For the text-containing cell, return its midpoint in [x, y] coordinate format. 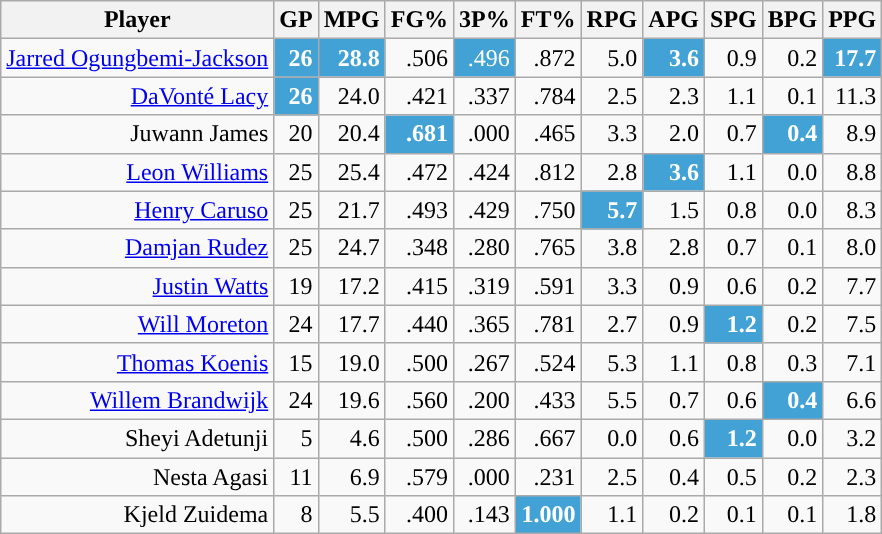
8.9 [852, 134]
5.3 [612, 362]
28.8 [352, 58]
Will Moreton [138, 324]
.781 [548, 324]
24.7 [352, 248]
.506 [419, 58]
8 [296, 515]
.231 [548, 477]
.424 [485, 172]
Thomas Koenis [138, 362]
19.0 [352, 362]
Kjeld Zuidema [138, 515]
.429 [485, 210]
.472 [419, 172]
7.1 [852, 362]
RPG [612, 20]
25.4 [352, 172]
21.7 [352, 210]
.440 [419, 324]
Sheyi Adetunji [138, 438]
1.000 [548, 515]
3P% [485, 20]
2.7 [612, 324]
24.0 [352, 96]
8.8 [852, 172]
19 [296, 286]
.872 [548, 58]
.465 [548, 134]
.750 [548, 210]
.681 [419, 134]
.591 [548, 286]
.765 [548, 248]
.579 [419, 477]
8.3 [852, 210]
20.4 [352, 134]
.267 [485, 362]
0.5 [734, 477]
FG% [419, 20]
.433 [548, 400]
7.5 [852, 324]
15 [296, 362]
17.2 [352, 286]
3.8 [612, 248]
19.6 [352, 400]
0.3 [792, 362]
BPG [792, 20]
.319 [485, 286]
GP [296, 20]
.337 [485, 96]
.348 [419, 248]
.365 [485, 324]
.200 [485, 400]
7.7 [852, 286]
1.8 [852, 515]
.415 [419, 286]
Damjan Rudez [138, 248]
11 [296, 477]
.812 [548, 172]
.496 [485, 58]
.421 [419, 96]
20 [296, 134]
6.6 [852, 400]
1.5 [674, 210]
.280 [485, 248]
PPG [852, 20]
.400 [419, 515]
5.7 [612, 210]
Willem Brandwijk [138, 400]
4.6 [352, 438]
APG [674, 20]
11.3 [852, 96]
FT% [548, 20]
.560 [419, 400]
SPG [734, 20]
DaVonté Lacy [138, 96]
Henry Caruso [138, 210]
Leon Williams [138, 172]
6.9 [352, 477]
.524 [548, 362]
5.0 [612, 58]
.784 [548, 96]
.143 [485, 515]
Justin Watts [138, 286]
3.2 [852, 438]
Juwann James [138, 134]
.667 [548, 438]
.286 [485, 438]
Player [138, 20]
8.0 [852, 248]
.493 [419, 210]
MPG [352, 20]
Jarred Ogungbemi-Jackson [138, 58]
Nesta Agasi [138, 477]
2.0 [674, 134]
5 [296, 438]
